Return (X, Y) of the center of cell containing provided text 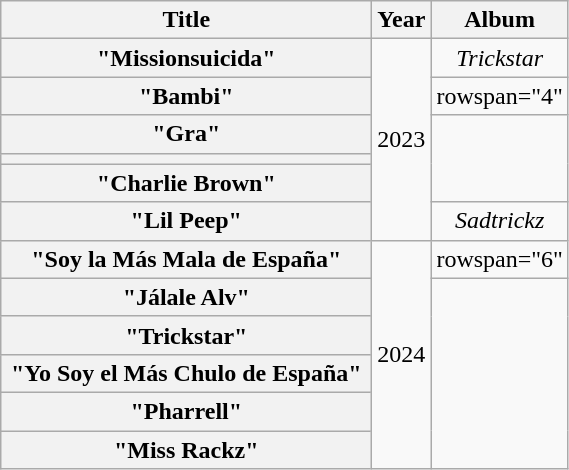
"Miss Rackz" (186, 449)
2024 (402, 354)
rowspan="4" (500, 96)
Trickstar (500, 58)
Sadtrickz (500, 221)
"Pharrell" (186, 411)
"Charlie Brown" (186, 183)
Title (186, 20)
"Trickstar" (186, 335)
"Soy la Más Mala de España" (186, 259)
"Jálale Alv" (186, 297)
"Bambi" (186, 96)
"Missionsuicida" (186, 58)
"Lil Peep" (186, 221)
rowspan="6" (500, 259)
"Gra" (186, 134)
Album (500, 20)
2023 (402, 140)
Year (402, 20)
"Yo Soy el Más Chulo de España" (186, 373)
